Determine the (X, Y) coordinate at the center of the cell enclosing the given text.  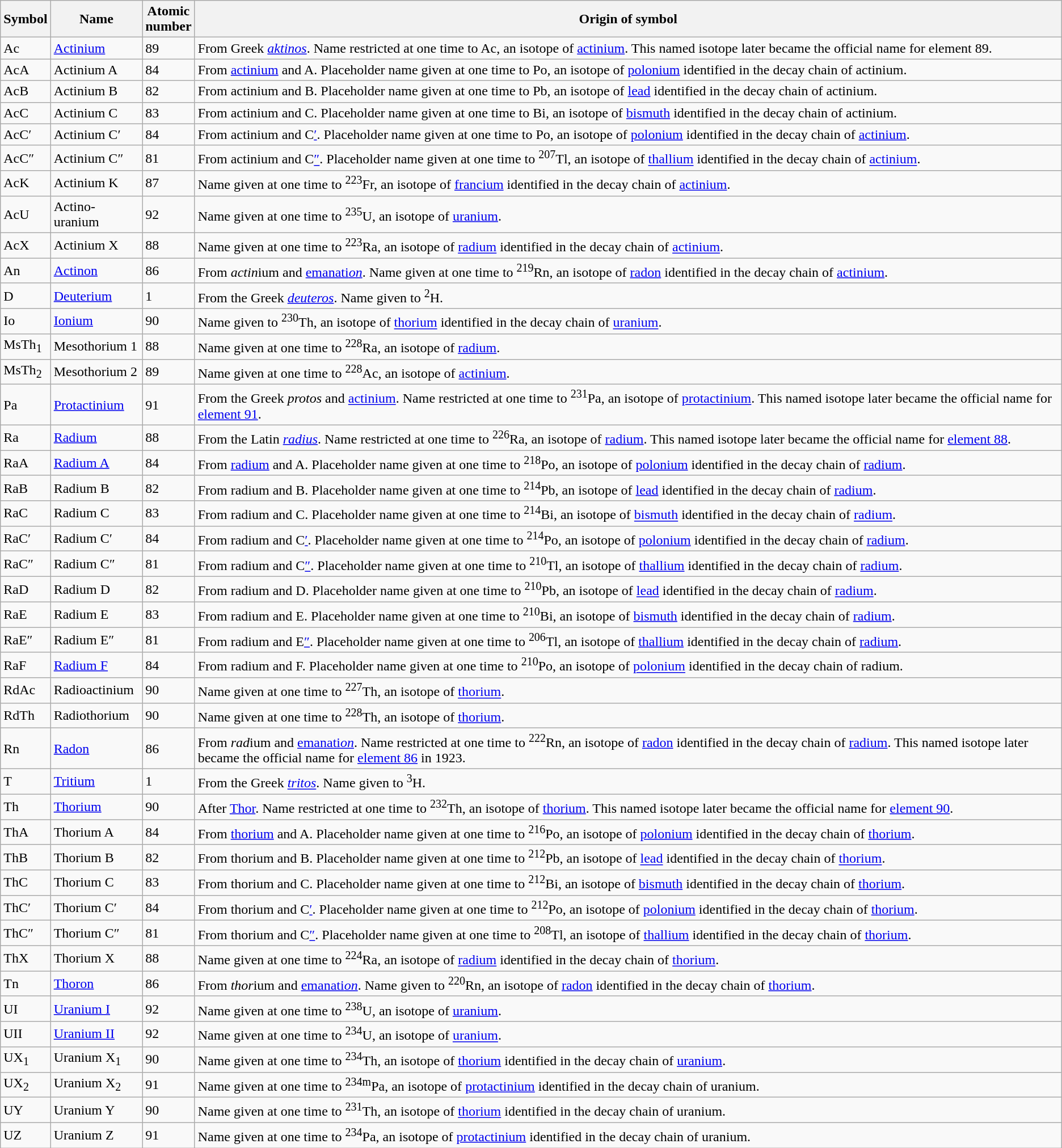
After Thor. Name restricted at one time to 232Th, an isotope of thorium. This named isotope later became the official name for element 90. (628, 807)
Ionium (96, 321)
From thorium and C″. Placeholder name given at one time to 208Tl, an isotope of thallium identified in the decay chain of thorium. (628, 934)
ThB (26, 858)
Actinium B (96, 91)
RaC (26, 514)
Name given at one time to 234Th, an isotope of thorium identified in the decay chain of uranium. (628, 1060)
RaE (26, 615)
Uranium I (96, 1008)
Actinium C (96, 113)
Deuterium (96, 296)
Name given at one time to 228Th, an isotope of thorium. (628, 716)
RaD (26, 590)
Name (96, 19)
From radium and C. Placeholder name given at one time to 214Bi, an isotope of bismuth identified in the decay chain of radium. (628, 514)
ThC″ (26, 934)
87 (168, 184)
Name given at one time to 228Ra, an isotope of radium. (628, 347)
Uranium X1 (96, 1060)
Atomicnumber (168, 19)
Actinium C′ (96, 134)
Radium (96, 438)
RdAc (26, 691)
Name given at one time to 223Fr, an isotope of francium identified in the decay chain of actinium. (628, 184)
From actinium and emanation. Name given at one time to 219Rn, an isotope of radon identified in the decay chain of actinium. (628, 271)
Thoron (96, 984)
ThC′ (26, 908)
Radium D (96, 590)
AcU (26, 214)
From thorium and emanation. Name given to 220Rn, an isotope of radon identified in the decay chain of thorium. (628, 984)
Uranium II (96, 1035)
RaB (26, 488)
Radium B (96, 488)
RaF (26, 665)
Radiothorium (96, 716)
Actinium X (96, 245)
Radioactinium (96, 691)
AcC′ (26, 134)
AcK (26, 184)
Radium E″ (96, 640)
Name given at one time to 227Th, an isotope of thorium. (628, 691)
Symbol (26, 19)
UX1 (26, 1060)
Thorium C (96, 883)
Thorium C″ (96, 934)
Ra (26, 438)
From radium and E. Placeholder name given at one time to 210Bi, an isotope of bismuth identified in the decay chain of radium. (628, 615)
From radium and F. Placeholder name given at one time to 210Po, an isotope of polonium identified in the decay chain of radium. (628, 665)
Name given at one time to 234Pa, an isotope of protactinium identified in the decay chain of uranium. (628, 1136)
Mesothorium 2 (96, 372)
T (26, 782)
From actinium and B. Placeholder name given at one time to Pb, an isotope of lead identified in the decay chain of actinium. (628, 91)
From radium and E″. Placeholder name given at one time to 206Tl, an isotope of thallium identified in the decay chain of radium. (628, 640)
Th (26, 807)
ThX (26, 959)
Radon (96, 749)
ThA (26, 832)
UZ (26, 1136)
From radium and B. Placeholder name given at one time to 214Pb, an isotope of lead identified in the decay chain of radium. (628, 488)
From thorium and B. Placeholder name given at one time to 212Pb, an isotope of lead identified in the decay chain of thorium. (628, 858)
AcC (26, 113)
From actinium and C′. Placeholder name given at one time to Po, an isotope of polonium identified in the decay chain of actinium. (628, 134)
Thorium X (96, 959)
From the Greek deuteros. Name given to 2H. (628, 296)
Actinium (96, 48)
UY (26, 1111)
Actinium A (96, 70)
Thorium B (96, 858)
Name given at one time to 223Ra, an isotope of radium identified in the decay chain of actinium. (628, 245)
From the Latin radius. Name restricted at one time to 226Ra, an isotope of radium. This named isotope later became the official name for element 88. (628, 438)
From actinium and A. Placeholder name given at one time to Po, an isotope of polonium identified in the decay chain of actinium. (628, 70)
Thorium A (96, 832)
Radium C″ (96, 564)
Name given at one time to 238U, an isotope of uranium. (628, 1008)
Actinium K (96, 184)
Ac (26, 48)
RaA (26, 463)
Radium F (96, 665)
AcB (26, 91)
Actinium C″ (96, 158)
ThC (26, 883)
Tn (26, 984)
From thorium and A. Placeholder name given at one time to 216Po, an isotope of polonium identified in the decay chain of thorium. (628, 832)
From radium and D. Placeholder name given at one time to 210Pb, an isotope of lead identified in the decay chain of radium. (628, 590)
RdTh (26, 716)
AcC″ (26, 158)
RaC′ (26, 539)
Mesothorium 1 (96, 347)
Protactinium (96, 405)
Origin of symbol (628, 19)
Actinon (96, 271)
Uranium Y (96, 1111)
Radium E (96, 615)
D (26, 296)
Pa (26, 405)
Tritium (96, 782)
From thorium and C. Placeholder name given at one time to 212Bi, an isotope of bismuth identified in the decay chain of thorium. (628, 883)
AcX (26, 245)
Name given at one time to 234mPa, an isotope of protactinium identified in the decay chain of uranium. (628, 1084)
Thorium (96, 807)
From Greek aktinos. Name restricted at one time to Ac, an isotope of actinium. This named isotope later became the official name for element 89. (628, 48)
Rn (26, 749)
UX2 (26, 1084)
From actinium and C″. Placeholder name given at one time to 207Tl, an isotope of thallium identified in the decay chain of actinium. (628, 158)
Radium C (96, 514)
An (26, 271)
Radium C′ (96, 539)
Name given to 230Th, an isotope of thorium identified in the decay chain of uranium. (628, 321)
Io (26, 321)
From thorium and C′. Placeholder name given at one time to 212Po, an isotope of polonium identified in the decay chain of thorium. (628, 908)
From radium and C′. Placeholder name given at one time to 214Po, an isotope of polonium identified in the decay chain of radium. (628, 539)
Name given at one time to 234U, an isotope of uranium. (628, 1035)
Name given at one time to 235U, an isotope of uranium. (628, 214)
Actino-uranium (96, 214)
Name given at one time to 231Th, an isotope of thorium identified in the decay chain of uranium. (628, 1111)
From the Greek tritos. Name given to 3H. (628, 782)
Thorium C′ (96, 908)
MsTh2 (26, 372)
RaC″ (26, 564)
From radium and C″. Placeholder name given at one time to 210Tl, an isotope of thallium identified in the decay chain of radium. (628, 564)
Name given at one time to 228Ac, an isotope of actinium. (628, 372)
Radium A (96, 463)
MsTh1 (26, 347)
Uranium X2 (96, 1084)
RaE″ (26, 640)
AcA (26, 70)
From actinium and C. Placeholder name given at one time to Bi, an isotope of bismuth identified in the decay chain of actinium. (628, 113)
From radium and A. Placeholder name given at one time to 218Po, an isotope of polonium identified in the decay chain of radium. (628, 463)
UII (26, 1035)
UI (26, 1008)
Name given at one time to 224Ra, an isotope of radium identified in the decay chain of thorium. (628, 959)
Uranium Z (96, 1136)
